Return [X, Y] of the center of cell containing provided text 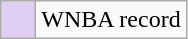
WNBA record [111, 20]
